Determine the [X, Y] coordinate at the center of the cell enclosing the given text.  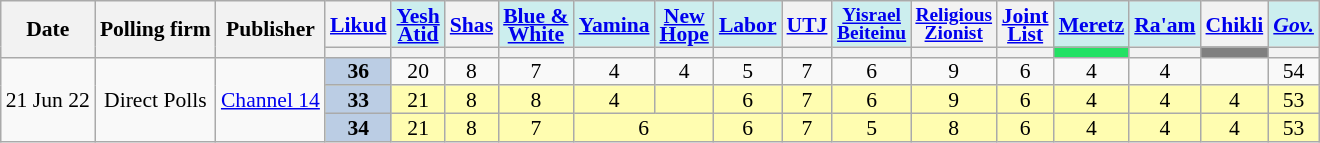
JointList [1026, 24]
Ra'am [1164, 24]
Likud [358, 24]
Labor [748, 24]
ReligiousZionist [954, 24]
Publisher [270, 29]
Gov. [1294, 24]
YisraelBeiteinu [871, 24]
Shas [472, 24]
34 [358, 128]
Channel 14 [270, 99]
54 [1294, 71]
Date [48, 29]
Chikli [1235, 24]
Yamina [614, 24]
20 [418, 71]
21 Jun 22 [48, 99]
UTJ [808, 24]
Polling firm [156, 29]
Meretz [1092, 24]
36 [358, 71]
33 [358, 100]
Direct Polls [156, 99]
NewHope [684, 24]
YeshAtid [418, 24]
Blue &White [536, 24]
